Locate the cell with the specified text and output its (x, y) center coordinate. 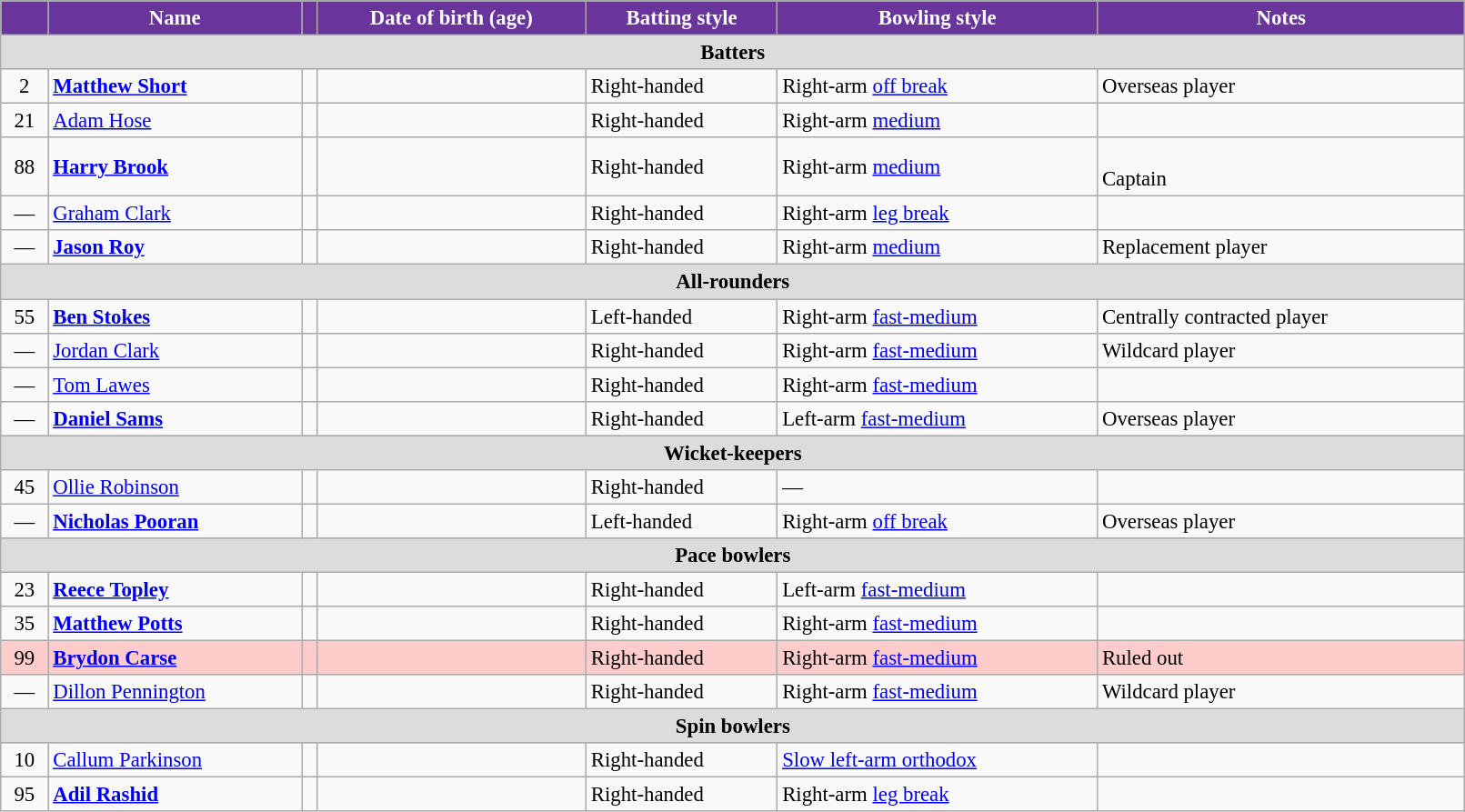
2 (25, 86)
Centrally contracted player (1281, 316)
Graham Clark (175, 214)
Jordan Clark (175, 350)
23 (25, 589)
Matthew Short (175, 86)
55 (25, 316)
35 (25, 624)
Slow left-arm orthodox (938, 760)
All-rounders (733, 282)
Ollie Robinson (175, 487)
Date of birth (age) (451, 18)
Tom Lawes (175, 385)
Brydon Carse (175, 658)
Adil Rashid (175, 795)
21 (25, 121)
95 (25, 795)
Reece Topley (175, 589)
Pace bowlers (733, 556)
Notes (1281, 18)
Name (175, 18)
Bowling style (938, 18)
Nicholas Pooran (175, 521)
Replacement player (1281, 248)
45 (25, 487)
Batters (733, 53)
Adam Hose (175, 121)
Batting style (681, 18)
99 (25, 658)
Jason Roy (175, 248)
Captain (1281, 167)
Daniel Sams (175, 418)
Callum Parkinson (175, 760)
Wicket-keepers (733, 453)
Ben Stokes (175, 316)
Ruled out (1281, 658)
88 (25, 167)
Matthew Potts (175, 624)
Dillon Pennington (175, 692)
Harry Brook (175, 167)
Spin bowlers (733, 727)
10 (25, 760)
